Output the (X, Y) coordinate of the center of the cell containing the given text.  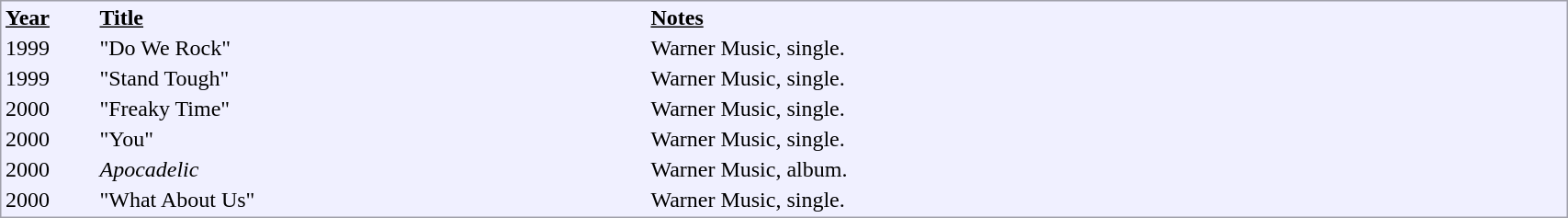
Warner Music, album. (1106, 170)
Apocadelic (373, 170)
"Freaky Time" (373, 109)
"Do We Rock" (373, 49)
Title (373, 17)
"Stand Tough" (373, 78)
Year (50, 17)
Notes (1106, 17)
"You" (373, 139)
"What About Us" (373, 200)
